Search for the cell housing the specified text and yield its (x, y) center coordinate. 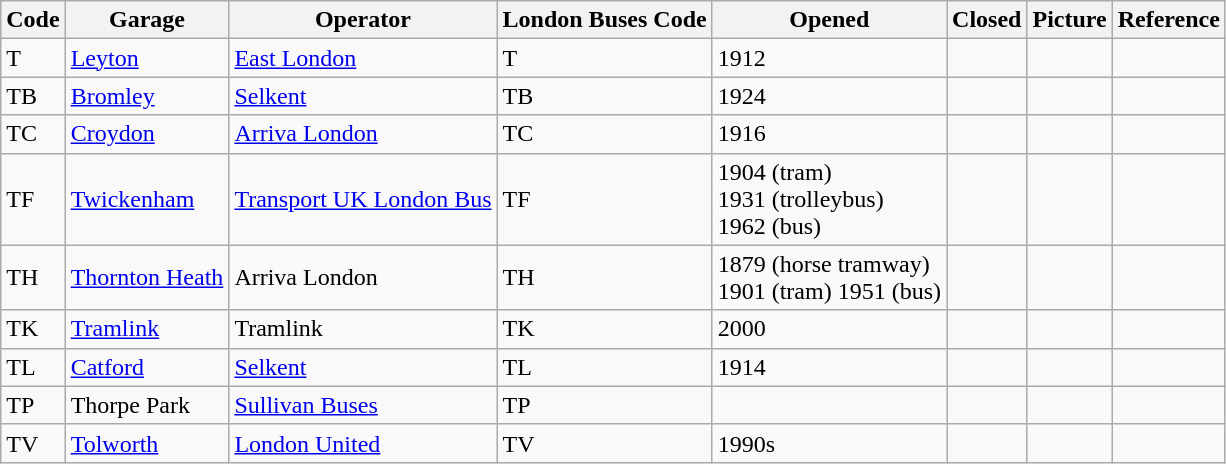
1912 (829, 58)
Twickenham (147, 199)
Closed (987, 20)
Opened (829, 20)
Catford (147, 367)
Bromley (147, 96)
Sullivan Buses (363, 405)
2000 (829, 329)
Picture (1070, 20)
1990s (829, 443)
Transport UK London Bus (363, 199)
Leyton (147, 58)
Garage (147, 20)
Code (33, 20)
1916 (829, 134)
Tolworth (147, 443)
1924 (829, 96)
1904 (tram)1931 (trolleybus)1962 (bus) (829, 199)
1914 (829, 367)
London Buses Code (604, 20)
Thornton Heath (147, 278)
East London (363, 58)
1879 (horse tramway)1901 (tram) 1951 (bus) (829, 278)
Croydon (147, 134)
London United (363, 443)
Operator (363, 20)
Thorpe Park (147, 405)
Reference (1168, 20)
